Locate the cell with the specified text and output its (X, Y) center coordinate. 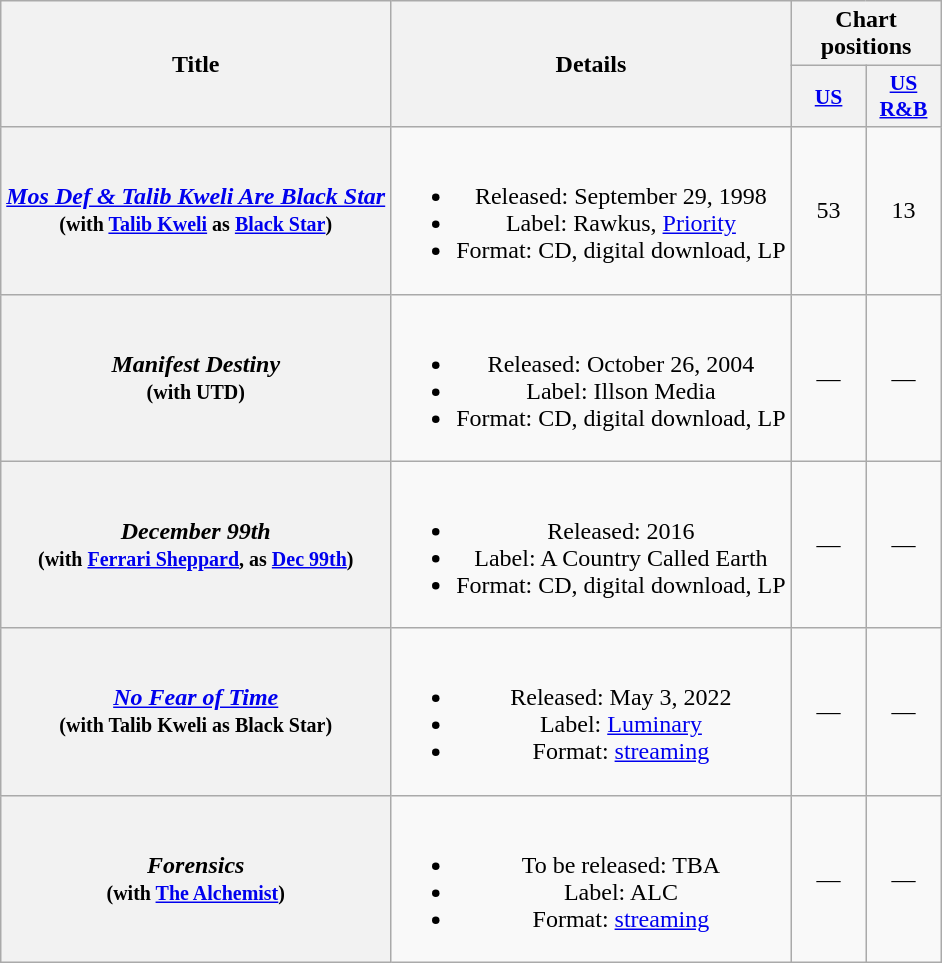
Manifest Destiny(with UTD) (196, 378)
Released: May 3, 2022Label: LuminaryFormat: streaming (591, 712)
Released: 2016Label: A Country Called EarthFormat: CD, digital download, LP (591, 544)
Mos Def & Talib Kweli Are Black Star(with Talib Kweli as Black Star) (196, 210)
Forensics(with The Alchemist) (196, 878)
Released: September 29, 1998Label: Rawkus, PriorityFormat: CD, digital download, LP (591, 210)
Released: October 26, 2004Label: Illson MediaFormat: CD, digital download, LP (591, 378)
53 (828, 210)
US (828, 96)
To be released: TBALabel: ALCFormat: streaming (591, 878)
USR&B (904, 96)
Chart positions (866, 34)
Title (196, 64)
Details (591, 64)
13 (904, 210)
No Fear of Time(with Talib Kweli as Black Star) (196, 712)
December 99th(with Ferrari Sheppard, as Dec 99th) (196, 544)
